Return [x, y] of the center of cell containing provided text 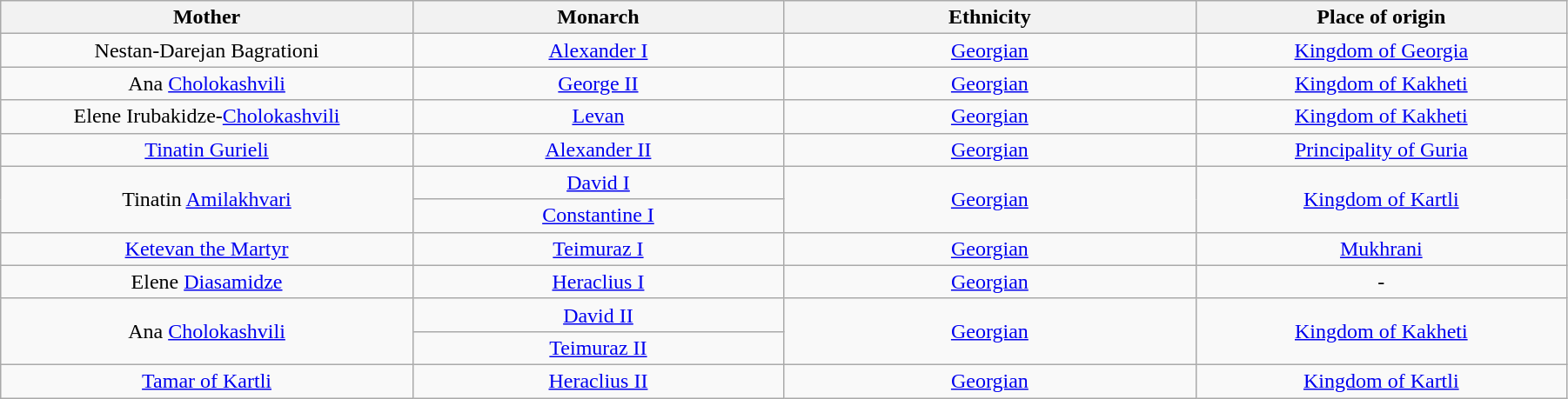
Heraclius I [598, 282]
Alexander II [598, 150]
- [1381, 282]
Principality of Guria [1381, 150]
Levan [598, 116]
Nestan-Darejan Bagrationi [207, 50]
Constantine I [598, 216]
Kingdom of Georgia [1381, 50]
Teimuraz I [598, 249]
Tinatin Amilakhvari [207, 199]
Mukhrani [1381, 249]
Mother [207, 17]
Elene Diasamidze [207, 282]
Place of origin [1381, 17]
Monarch [598, 17]
David II [598, 315]
Elene Irubakidze-Cholokashvili [207, 116]
Alexander I [598, 50]
George II [598, 83]
Tinatin Gurieli [207, 150]
Ethnicity [990, 17]
David I [598, 183]
Ketevan the Martyr [207, 249]
Heraclius II [598, 381]
Tamar of Kartli [207, 381]
Teimuraz II [598, 348]
